Pinpoint the cell where the given text exists, returning its (X, Y) midpoint coordinate. 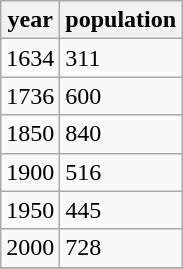
population (121, 20)
1634 (30, 58)
600 (121, 96)
year (30, 20)
445 (121, 210)
516 (121, 172)
1850 (30, 134)
1736 (30, 96)
1950 (30, 210)
728 (121, 248)
2000 (30, 248)
311 (121, 58)
840 (121, 134)
1900 (30, 172)
